Pinpoint the cell where the given text exists, returning its [x, y] midpoint coordinate. 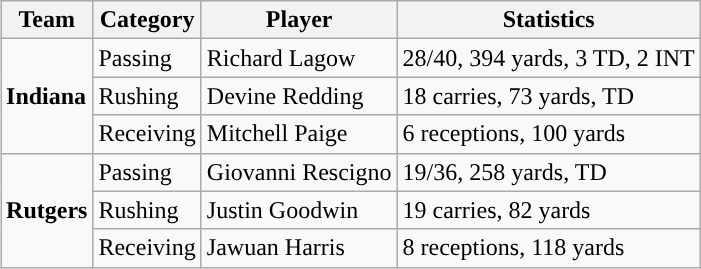
6 receptions, 100 yards [548, 134]
Team [47, 20]
19 carries, 82 yards [548, 210]
Statistics [548, 20]
Rutgers [47, 210]
Jawuan Harris [299, 248]
Giovanni Rescigno [299, 172]
8 receptions, 118 yards [548, 248]
Devine Redding [299, 96]
28/40, 394 yards, 3 TD, 2 INT [548, 58]
Category [147, 20]
Richard Lagow [299, 58]
Justin Goodwin [299, 210]
Player [299, 20]
Mitchell Paige [299, 134]
Indiana [47, 96]
19/36, 258 yards, TD [548, 172]
18 carries, 73 yards, TD [548, 96]
